Return the (x, y) coordinate for the center point of the cell that contains the specified text.  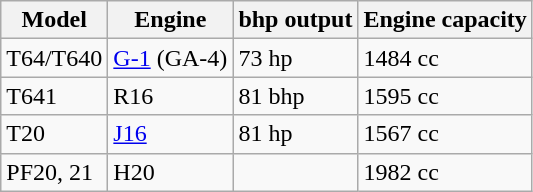
81 hp (296, 134)
1595 cc (445, 96)
T20 (54, 134)
1982 cc (445, 172)
bhp output (296, 20)
G-1 (GA-4) (170, 58)
Engine (170, 20)
T64/T640 (54, 58)
J16 (170, 134)
PF20, 21 (54, 172)
1567 cc (445, 134)
81 bhp (296, 96)
T641 (54, 96)
Model (54, 20)
73 hp (296, 58)
H20 (170, 172)
1484 cc (445, 58)
Engine capacity (445, 20)
R16 (170, 96)
